Capture the cell that displays the provided text and extract its (x, y) central coordinate. 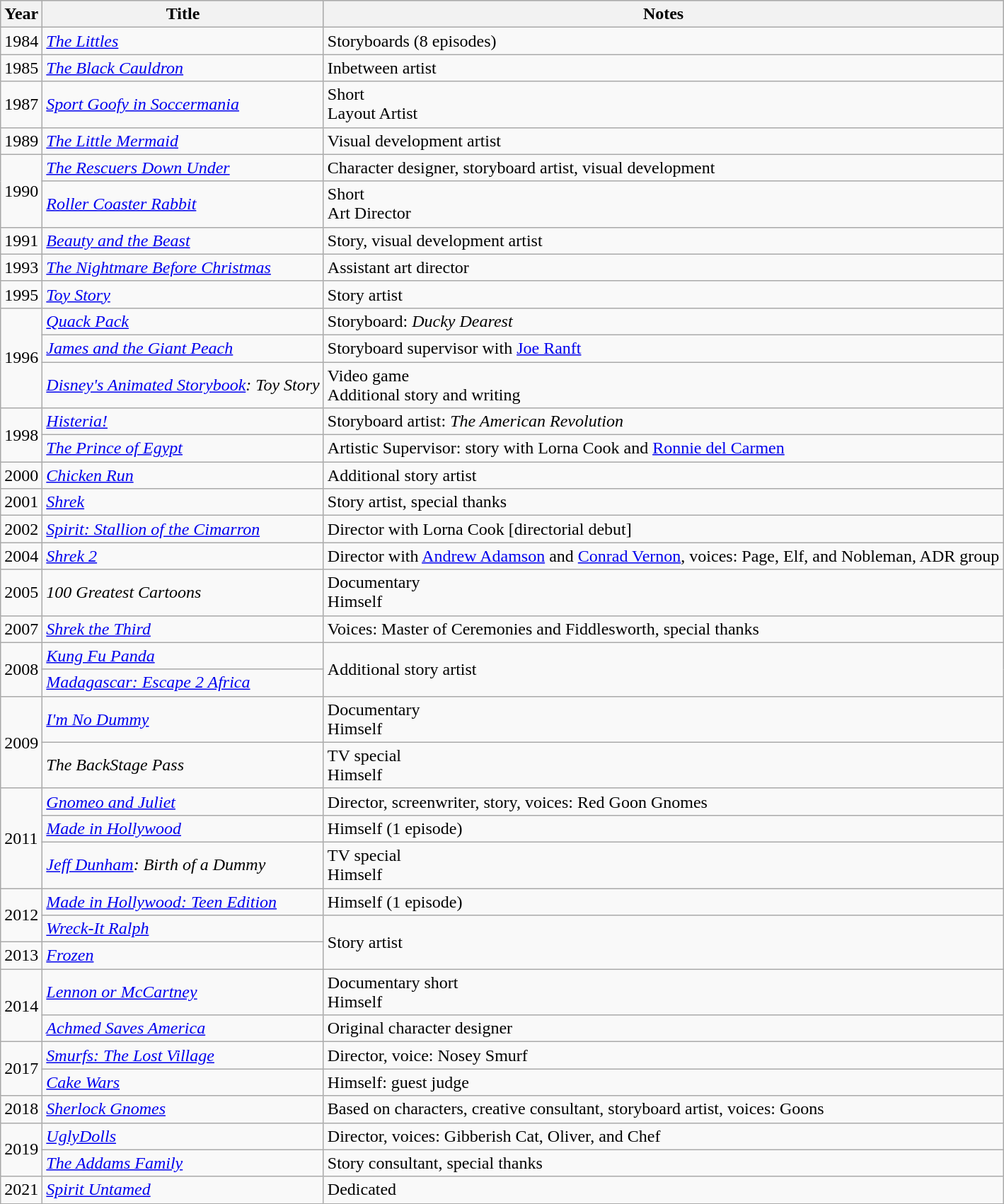
2019 (21, 1150)
2018 (21, 1109)
Frozen (183, 956)
Story consultant, special thanks (663, 1163)
Kung Fu Panda (183, 656)
Wreck-It Ralph (183, 929)
Artistic Supervisor: story with Lorna Cook and Ronnie del Carmen (663, 448)
Documentary shortHimself (663, 992)
Based on characters, creative consultant, storyboard artist, voices: Goons (663, 1109)
Storyboard: Ducky Dearest (663, 321)
1991 (21, 241)
2021 (21, 1190)
ShortLayout Artist (663, 105)
Original character designer (663, 1029)
Toy Story (183, 294)
2005 (21, 593)
ShortArt Director (663, 204)
Disney's Animated Storybook: Toy Story (183, 385)
1989 (21, 141)
UglyDolls (183, 1136)
Director, voices: Gibberish Cat, Oliver, and Chef (663, 1136)
1998 (21, 435)
2007 (21, 629)
Title (183, 14)
The Nightmare Before Christmas (183, 267)
1990 (21, 191)
2014 (21, 1006)
2000 (21, 475)
Assistant art director (663, 267)
The Prince of Egypt (183, 448)
Gnomeo and Juliet (183, 801)
Histeria! (183, 422)
1996 (21, 358)
2001 (21, 502)
2004 (21, 556)
Director with Lorna Cook [directorial debut] (663, 529)
Quack Pack (183, 321)
Story artist, special thanks (663, 502)
Storyboard artist: The American Revolution (663, 422)
Beauty and the Beast (183, 241)
1985 (21, 68)
The Addams Family (183, 1163)
Character designer, storyboard artist, visual development (663, 168)
Lennon or McCartney (183, 992)
Story, visual development artist (663, 241)
Madagascar: Escape 2 Africa (183, 683)
Cake Wars (183, 1082)
Video gameAdditional story and writing (663, 385)
Achmed Saves America (183, 1029)
Shrek the Third (183, 629)
2009 (21, 742)
Director, screenwriter, story, voices: Red Goon Gnomes (663, 801)
Made in Hollywood (183, 828)
The Littles (183, 41)
2002 (21, 529)
The BackStage Pass (183, 765)
Made in Hollywood: Teen Edition (183, 902)
1987 (21, 105)
The Rescuers Down Under (183, 168)
2012 (21, 915)
Voices: Master of Ceremonies and Fiddlesworth, special thanks (663, 629)
Storyboards (8 episodes) (663, 41)
Roller Coaster Rabbit (183, 204)
Director with Andrew Adamson and Conrad Vernon, voices: Page, Elf, and Nobleman, ADR group (663, 556)
Chicken Run (183, 475)
The Black Cauldron (183, 68)
Visual development artist (663, 141)
Sport Goofy in Soccermania (183, 105)
Director, voice: Nosey Smurf (663, 1055)
Storyboard supervisor with Joe Ranft (663, 348)
Spirit: Stallion of the Cimarron (183, 529)
100 Greatest Cartoons (183, 593)
Inbetween artist (663, 68)
Jeff Dunham: Birth of a Dummy (183, 864)
I'm No Dummy (183, 719)
1993 (21, 267)
James and the Giant Peach (183, 348)
2008 (21, 669)
Spirit Untamed (183, 1190)
1995 (21, 294)
Year (21, 14)
2017 (21, 1069)
Smurfs: The Lost Village (183, 1055)
Sherlock Gnomes (183, 1109)
2013 (21, 956)
Shrek 2 (183, 556)
Himself: guest judge (663, 1082)
2011 (21, 838)
Shrek (183, 502)
1984 (21, 41)
Dedicated (663, 1190)
The Little Mermaid (183, 141)
Notes (663, 14)
